Search for the cell housing the specified text and yield its (x, y) center coordinate. 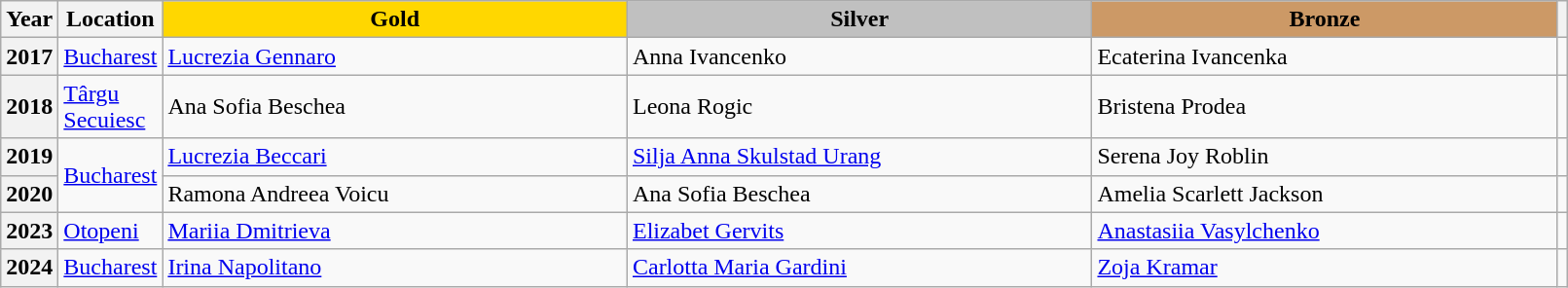
Silver (858, 19)
Year (29, 19)
Silja Anna Skulstad Urang (858, 157)
Ecaterina Ivancenka (1325, 56)
2019 (29, 157)
Anastasiia Vasylchenko (1325, 231)
Târgu Secuiesc (111, 107)
Otopeni (111, 231)
Ramona Andreea Voicu (395, 194)
Mariia Dmitrieva (395, 231)
Carlotta Maria Gardini (858, 268)
Bristena Prodea (1325, 107)
2023 (29, 231)
2017 (29, 56)
Zoja Kramar (1325, 268)
Amelia Scarlett Jackson (1325, 194)
Serena Joy Roblin (1325, 157)
Gold (395, 19)
Leona Rogic (858, 107)
Lucrezia Beccari (395, 157)
Location (111, 19)
2020 (29, 194)
Elizabet Gervits (858, 231)
Bronze (1325, 19)
2018 (29, 107)
Irina Napolitano (395, 268)
2024 (29, 268)
Lucrezia Gennaro (395, 56)
Anna Ivancenko (858, 56)
